Find where the given text appears and provide that cell's center as (x, y) coordinate. 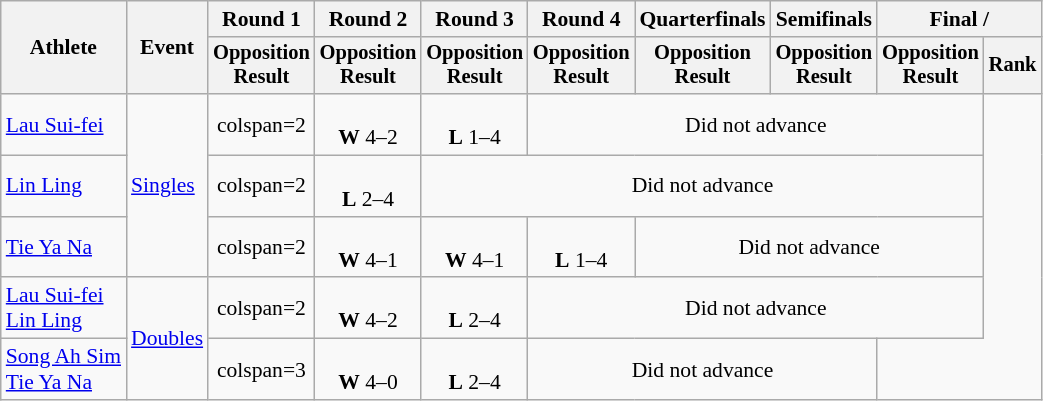
Round 1 (262, 19)
Round 3 (474, 19)
Tie Ya Na (64, 248)
Final / (959, 19)
Athlete (64, 48)
Semifinals (824, 19)
Round 4 (582, 19)
Song Ah SimTie Ya Na (64, 370)
Rank (1013, 66)
colspan=3 (262, 370)
W 4–0 (368, 370)
Singles (167, 186)
Round 2 (368, 19)
Quarterfinals (702, 19)
Event (167, 48)
Doubles (167, 339)
Lin Ling (64, 186)
Lau Sui-feiLin Ling (64, 308)
Lau Sui-fei (64, 124)
